Extract the [X, Y] coordinate from the center of the cell holding the provided text.  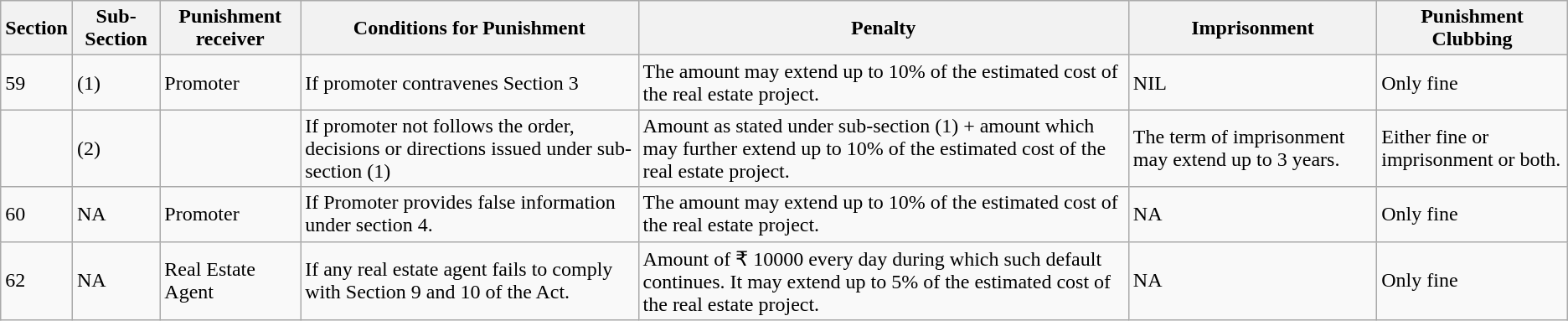
If any real estate agent fails to comply with Section 9 and 10 of the Act. [469, 281]
If promoter not follows the order, decisions or directions issued under sub-section (1) [469, 148]
Punishment receiver [230, 28]
Section [37, 28]
60 [37, 215]
If promoter contravenes Section 3 [469, 82]
Amount of ₹ 10000 every day during which such default continues. It may extend up to 5% of the estimated cost of the real estate project. [883, 281]
Amount as stated under sub-section (1) + amount which may further extend up to 10% of the estimated cost of the real estate project. [883, 148]
Real Estate Agent [230, 281]
(2) [116, 148]
Punishment Clubbing [1473, 28]
62 [37, 281]
If Promoter provides false information under section 4. [469, 215]
Imprisonment [1252, 28]
Conditions for Punishment [469, 28]
The term of imprisonment may extend up to 3 years. [1252, 148]
Penalty [883, 28]
Either fine or imprisonment or both. [1473, 148]
(1) [116, 82]
Sub-Section [116, 28]
NIL [1252, 82]
59 [37, 82]
